Determine the (X, Y) coordinate at the center of the cell enclosing the given text.  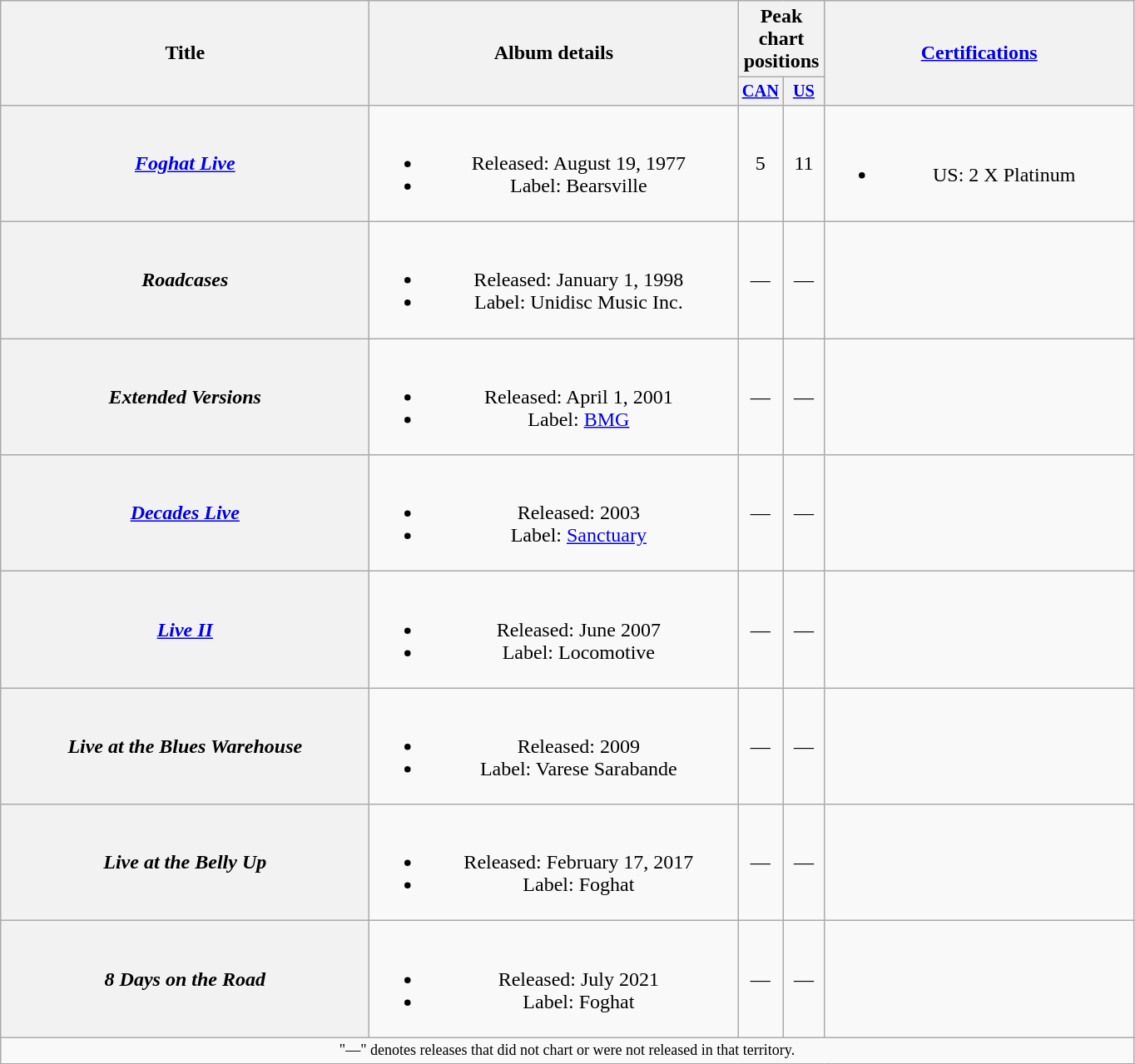
Released: June 2007Label: Locomotive (554, 630)
Released: 2003Label: Sanctuary (554, 513)
Peak chart positions (781, 39)
"—" denotes releases that did not chart or were not released in that territory. (567, 1050)
Released: February 17, 2017Label: Foghat (554, 863)
Decades Live (185, 513)
Released: April 1, 2001Label: BMG (554, 397)
8 Days on the Road (185, 979)
Released: 2009Label: Varese Sarabande (554, 746)
Extended Versions (185, 397)
Certifications (979, 53)
Roadcases (185, 280)
Released: July 2021Label: Foghat (554, 979)
Album details (554, 53)
Foghat Live (185, 163)
11 (804, 163)
Released: August 19, 1977Label: Bearsville (554, 163)
US: 2 X Platinum (979, 163)
Live at the Belly Up (185, 863)
Released: January 1, 1998Label: Unidisc Music Inc. (554, 280)
Title (185, 53)
US (804, 92)
Live at the Blues Warehouse (185, 746)
Live II (185, 630)
5 (761, 163)
CAN (761, 92)
